Determine the [X, Y] coordinate at the center of the cell enclosing the given text.  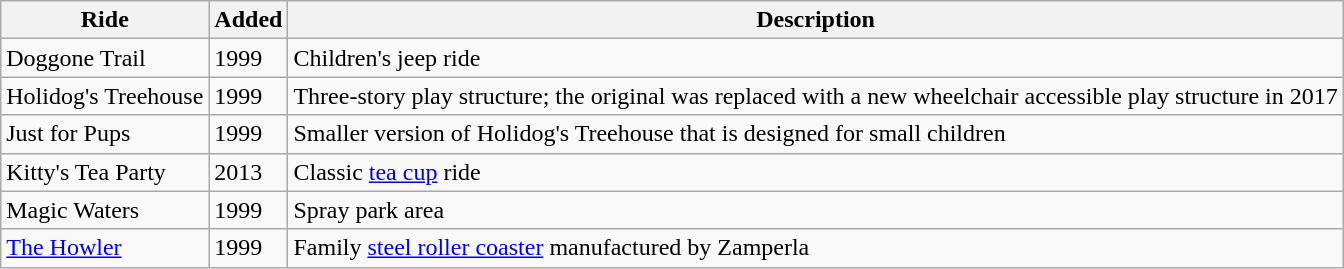
Holidog's Treehouse [105, 96]
Magic Waters [105, 210]
Doggone Trail [105, 58]
Just for Pups [105, 134]
Family steel roller coaster manufactured by Zamperla [816, 248]
Kitty's Tea Party [105, 172]
Ride [105, 20]
Children's jeep ride [816, 58]
Spray park area [816, 210]
Three-story play structure; the original was replaced with a new wheelchair accessible play structure in 2017 [816, 96]
Added [248, 20]
The Howler [105, 248]
Classic tea cup ride [816, 172]
Description [816, 20]
Smaller version of Holidog's Treehouse that is designed for small children [816, 134]
2013 [248, 172]
